Detect which cell encompasses the target text, then output its (X, Y) center coordinate. 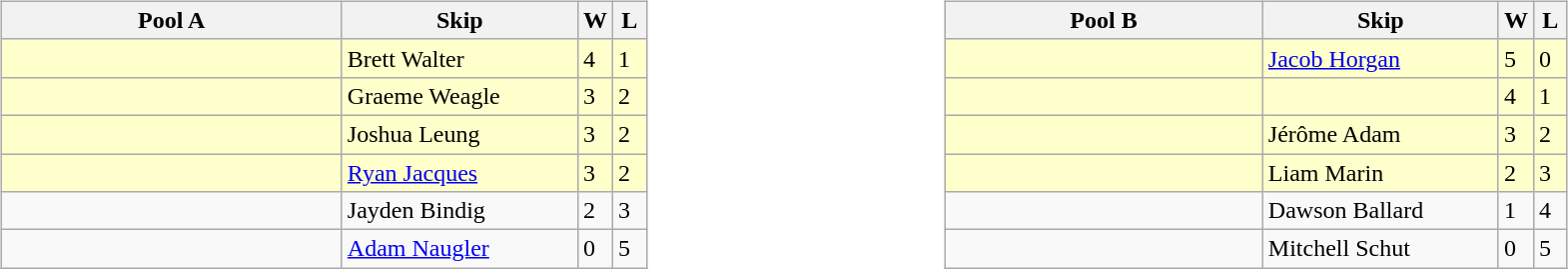
Pool A (172, 20)
Graeme Weagle (459, 96)
Jayden Bindig (459, 211)
Adam Naugler (459, 249)
Joshua Leung (459, 134)
Brett Walter (459, 58)
Mitchell Schut (1380, 249)
Pool B (1105, 20)
Dawson Ballard (1380, 211)
Jacob Horgan (1380, 58)
Jérôme Adam (1380, 134)
Ryan Jacques (459, 173)
Liam Marin (1380, 173)
